Provide the [x, y] coordinate of the cell's center where the given text is located.  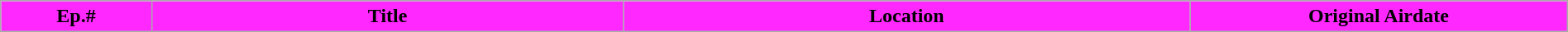
Original Airdate [1379, 16]
Ep.# [76, 16]
Title [387, 16]
Location [906, 16]
